Find where the given text appears and provide that cell's center as [X, Y] coordinate. 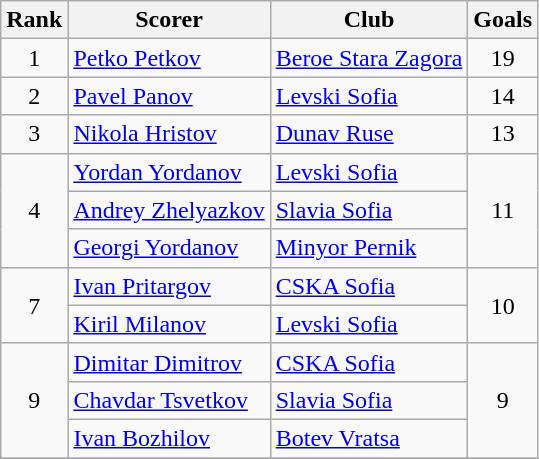
10 [503, 305]
2 [34, 96]
Kiril Milanov [169, 324]
3 [34, 134]
7 [34, 305]
Club [369, 20]
1 [34, 58]
Dunav Ruse [369, 134]
19 [503, 58]
Scorer [169, 20]
Andrey Zhelyazkov [169, 210]
Yordan Yordanov [169, 172]
Chavdar Tsvetkov [169, 400]
13 [503, 134]
Pavel Panov [169, 96]
14 [503, 96]
Ivan Pritargov [169, 286]
Botev Vratsa [369, 438]
Beroe Stara Zagora [369, 58]
Georgi Yordanov [169, 248]
Minyor Pernik [369, 248]
Dimitar Dimitrov [169, 362]
Rank [34, 20]
Ivan Bozhilov [169, 438]
Nikola Hristov [169, 134]
11 [503, 210]
Petko Petkov [169, 58]
Goals [503, 20]
4 [34, 210]
